Find where the given text appears and provide that cell's center as [x, y] coordinate. 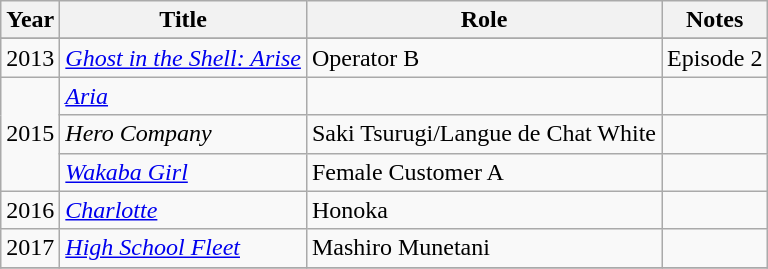
Honoka [484, 210]
Episode 2 [715, 58]
2016 [30, 210]
Notes [715, 20]
Title [184, 20]
Aria [184, 96]
2013 [30, 58]
Wakaba Girl [184, 172]
High School Fleet [184, 248]
Charlotte [184, 210]
Mashiro Munetani [484, 248]
Role [484, 20]
Hero Company [184, 134]
2017 [30, 248]
Saki Tsurugi/Langue de Chat White [484, 134]
2015 [30, 134]
Ghost in the Shell: Arise [184, 58]
Operator B [484, 58]
Female Customer A [484, 172]
Year [30, 20]
